Determine the [x, y] coordinate at the center of the cell enclosing the given text.  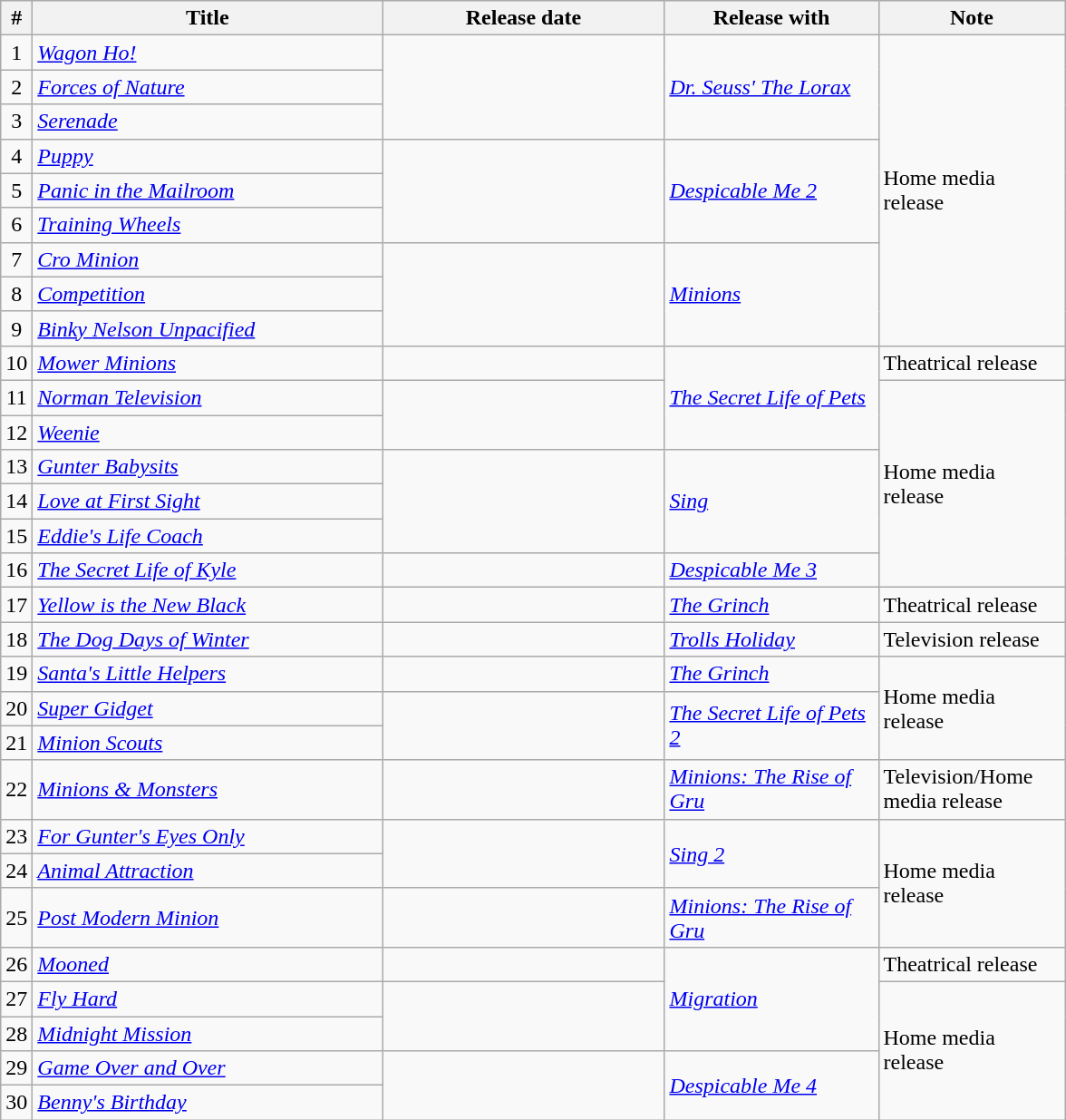
4 [16, 156]
Dr. Seuss' The Lorax [771, 87]
17 [16, 605]
Despicable Me 2 [771, 190]
Competition [208, 294]
Release date [524, 18]
8 [16, 294]
Trolls Holiday [771, 639]
24 [16, 871]
Eddie's Life Coach [208, 536]
Puppy [208, 156]
3 [16, 122]
Santa's Little Helpers [208, 674]
Weenie [208, 433]
Panic in the Mailroom [208, 190]
Sing 2 [771, 853]
12 [16, 433]
Minions & Monsters [208, 789]
Training Wheels [208, 225]
27 [16, 998]
Animal Attraction [208, 871]
The Dog Days of Winter [208, 639]
Title [208, 18]
Super Gidget [208, 708]
The Secret Life of Pets 2 [771, 726]
The Secret Life of Kyle [208, 570]
Sing [771, 502]
Despicable Me 4 [771, 1086]
18 [16, 639]
Binky Nelson Unpacified [208, 328]
Love at First Sight [208, 502]
Television/Home media release [972, 789]
Forces of Nature [208, 87]
Mower Minions [208, 363]
2 [16, 87]
Despicable Me 3 [771, 570]
Television release [972, 639]
30 [16, 1103]
21 [16, 743]
28 [16, 1033]
9 [16, 328]
16 [16, 570]
Serenade [208, 122]
29 [16, 1068]
# [16, 18]
22 [16, 789]
6 [16, 225]
10 [16, 363]
14 [16, 502]
For Gunter's Eyes Only [208, 836]
Game Over and Over [208, 1068]
Minion Scouts [208, 743]
Fly Hard [208, 998]
Midnight Mission [208, 1033]
Release with [771, 18]
25 [16, 918]
15 [16, 536]
Note [972, 18]
Benny's Birthday [208, 1103]
13 [16, 467]
Wagon Ho! [208, 53]
Norman Television [208, 397]
Minions [771, 294]
Migration [771, 998]
Mooned [208, 964]
Yellow is the New Black [208, 605]
7 [16, 259]
Post Modern Minion [208, 918]
20 [16, 708]
23 [16, 836]
The Secret Life of Pets [771, 397]
19 [16, 674]
Gunter Babysits [208, 467]
1 [16, 53]
Cro Minion [208, 259]
5 [16, 190]
26 [16, 964]
11 [16, 397]
